Provide the (x, y) coordinate of the cell's center where the given text is located.  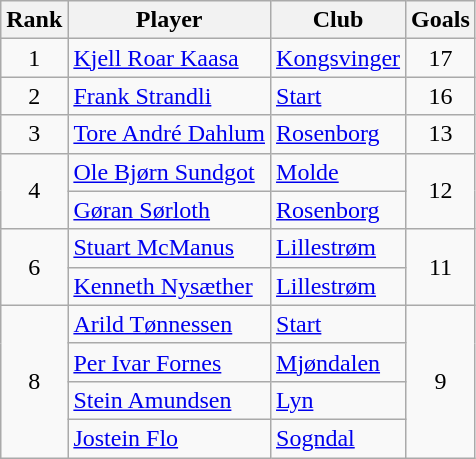
4 (34, 191)
Jostein Flo (170, 438)
Molde (338, 172)
9 (441, 381)
13 (441, 134)
12 (441, 191)
8 (34, 381)
Kongsvinger (338, 58)
2 (34, 96)
Sogndal (338, 438)
Stein Amundsen (170, 400)
Per Ivar Fornes (170, 362)
Kjell Roar Kaasa (170, 58)
1 (34, 58)
Mjøndalen (338, 362)
6 (34, 267)
Club (338, 20)
16 (441, 96)
Frank Strandli (170, 96)
Rank (34, 20)
Kenneth Nysæther (170, 286)
Player (170, 20)
Tore André Dahlum (170, 134)
17 (441, 58)
Arild Tønnessen (170, 324)
Stuart McManus (170, 248)
Ole Bjørn Sundgot (170, 172)
Lyn (338, 400)
Gøran Sørloth (170, 210)
3 (34, 134)
Goals (441, 20)
11 (441, 267)
